Identify which cell holds the provided text, then report its [X, Y] central coordinate. 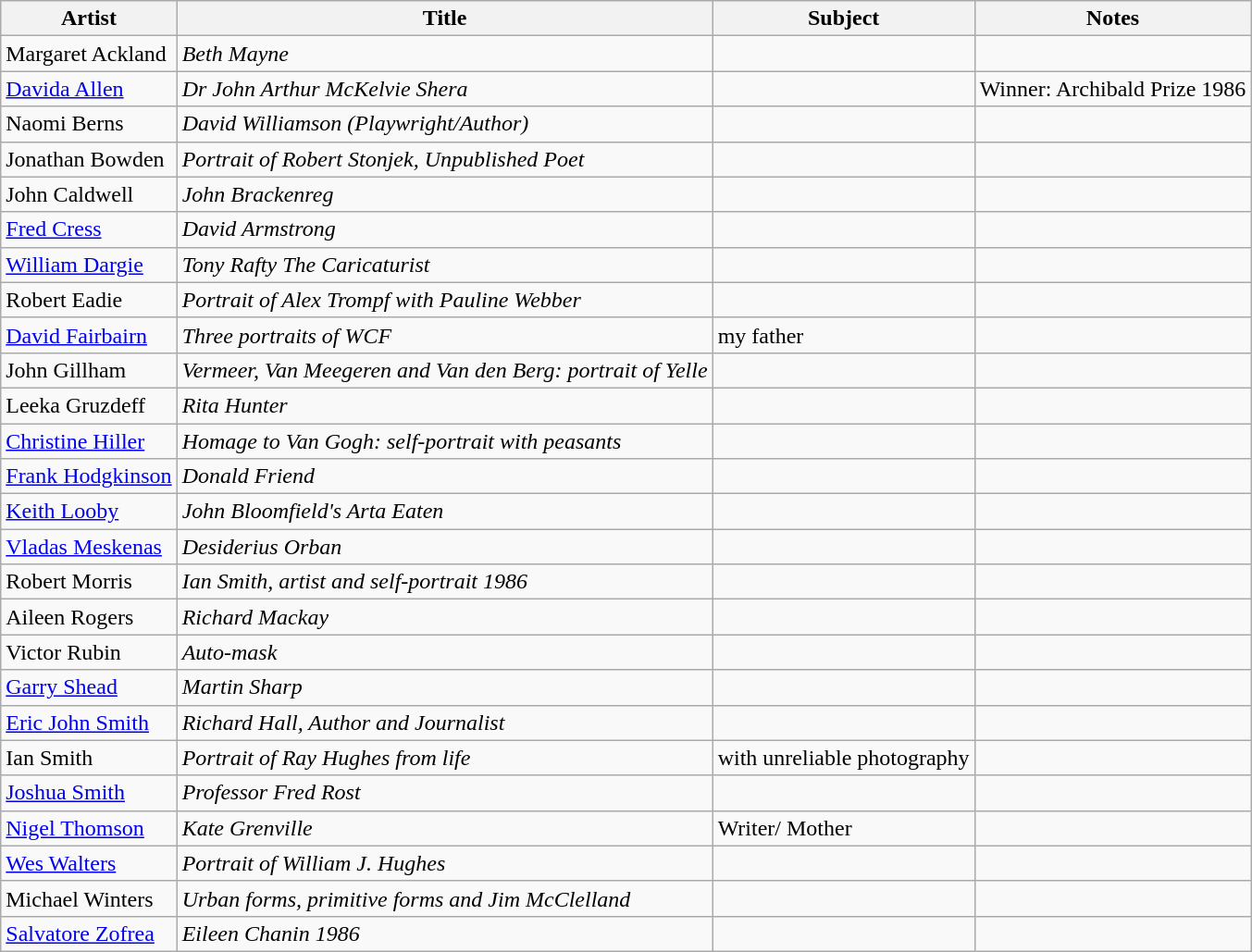
Urban forms, primitive forms and Jim McClelland [444, 898]
Aileen Rogers [89, 617]
Ian Smith, artist and self-portrait 1986 [444, 582]
Artist [89, 19]
Robert Morris [89, 582]
Title [444, 19]
Three portraits of WCF [444, 335]
Auto-mask [444, 652]
David Armstrong [444, 229]
David Fairbairn [89, 335]
Portrait of Alex Trompf with Pauline Webber [444, 300]
Kate Grenville [444, 828]
Eileen Chanin 1986 [444, 933]
Ian Smith [89, 758]
Notes [1112, 19]
Christine Hiller [89, 441]
Winner: Archibald Prize 1986 [1112, 89]
Desiderius Orban [444, 547]
Joshua Smith [89, 793]
Frank Hodgkinson [89, 476]
Vermeer, Van Meegeren and Van den Berg: portrait of Yelle [444, 370]
Naomi Berns [89, 124]
John Gillham [89, 370]
Dr John Arthur McKelvie Shera [444, 89]
Beth Mayne [444, 54]
Subject [844, 19]
David Williamson (Playwright/Author) [444, 124]
my father [844, 335]
Portrait of Ray Hughes from life [444, 758]
Wes Walters [89, 863]
Eric John Smith [89, 723]
Professor Fred Rost [444, 793]
Rita Hunter [444, 405]
Martin Sharp [444, 687]
John Bloomfield's Arta Eaten [444, 512]
Writer/ Mother [844, 828]
Tony Rafty The Caricaturist [444, 265]
with unreliable photography [844, 758]
Leeka Gruzdeff [89, 405]
Richard Hall, Author and Journalist [444, 723]
Salvatore Zofrea [89, 933]
William Dargie [89, 265]
Donald Friend [444, 476]
Davida Allen [89, 89]
Victor Rubin [89, 652]
Michael Winters [89, 898]
Vladas Meskenas [89, 547]
Margaret Ackland [89, 54]
Portrait of William J. Hughes [444, 863]
Keith Looby [89, 512]
Robert Eadie [89, 300]
Fred Cress [89, 229]
Nigel Thomson [89, 828]
Jonathan Bowden [89, 159]
Homage to Van Gogh: self-portrait with peasants [444, 441]
Garry Shead [89, 687]
John Brackenreg [444, 194]
Richard Mackay [444, 617]
John Caldwell [89, 194]
Portrait of Robert Stonjek, Unpublished Poet [444, 159]
